Determine the (x, y) coordinate at the center of the cell enclosing the given text.  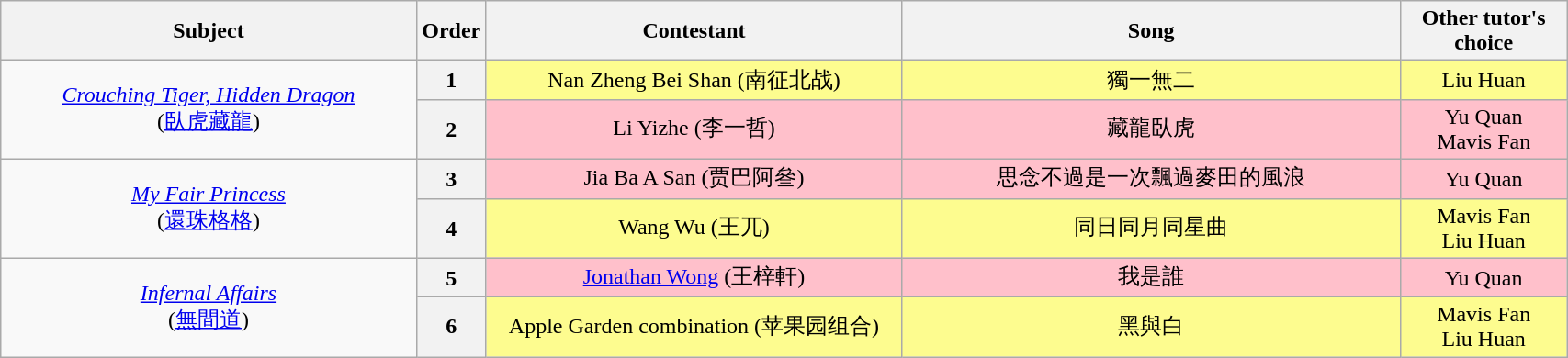
藏龍臥虎 (1152, 129)
Infernal Affairs(無間道) (209, 308)
同日同月同星曲 (1152, 228)
Order (451, 31)
Wang Wu (王兀) (694, 228)
Nan Zheng Bei Shan (南征北战) (694, 81)
6 (451, 327)
獨一無二 (1152, 81)
1 (451, 81)
Contestant (694, 31)
思念不過是一次飄過麥田的風浪 (1152, 178)
My Fair Princess(還珠格格) (209, 208)
5 (451, 277)
2 (451, 129)
Jonathan Wong (王梓軒) (694, 277)
我是誰 (1152, 277)
Subject (209, 31)
Song (1152, 31)
Jia Ba A San (贾巴阿叄) (694, 178)
Yu QuanMavis Fan (1484, 129)
黑與白 (1152, 327)
4 (451, 228)
Li Yizhe (李一哲) (694, 129)
Liu Huan (1484, 81)
3 (451, 178)
Apple Garden combination (苹果园组合) (694, 327)
Other tutor's choice (1484, 31)
Crouching Tiger, Hidden Dragon(臥虎藏龍) (209, 110)
